For the text-containing cell, return its midpoint in (x, y) coordinate format. 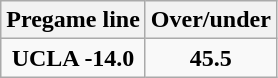
Over/under (210, 20)
45.5 (210, 58)
UCLA -14.0 (74, 58)
Pregame line (74, 20)
